From the cell containing the given text, extract its center point as (X, Y) coordinate. 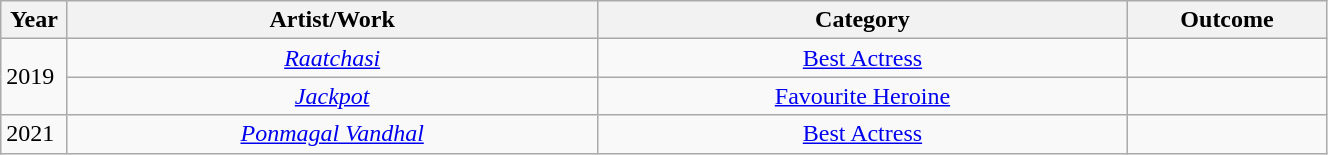
Year (34, 20)
Raatchasi (332, 58)
Outcome (1228, 20)
Favourite Heroine (862, 96)
2021 (34, 134)
Artist/Work (332, 20)
Category (862, 20)
2019 (34, 77)
Jackpot (332, 96)
Ponmagal Vandhal (332, 134)
